Scan for the cell matching the given text and deliver its [X, Y] coordinate at center. 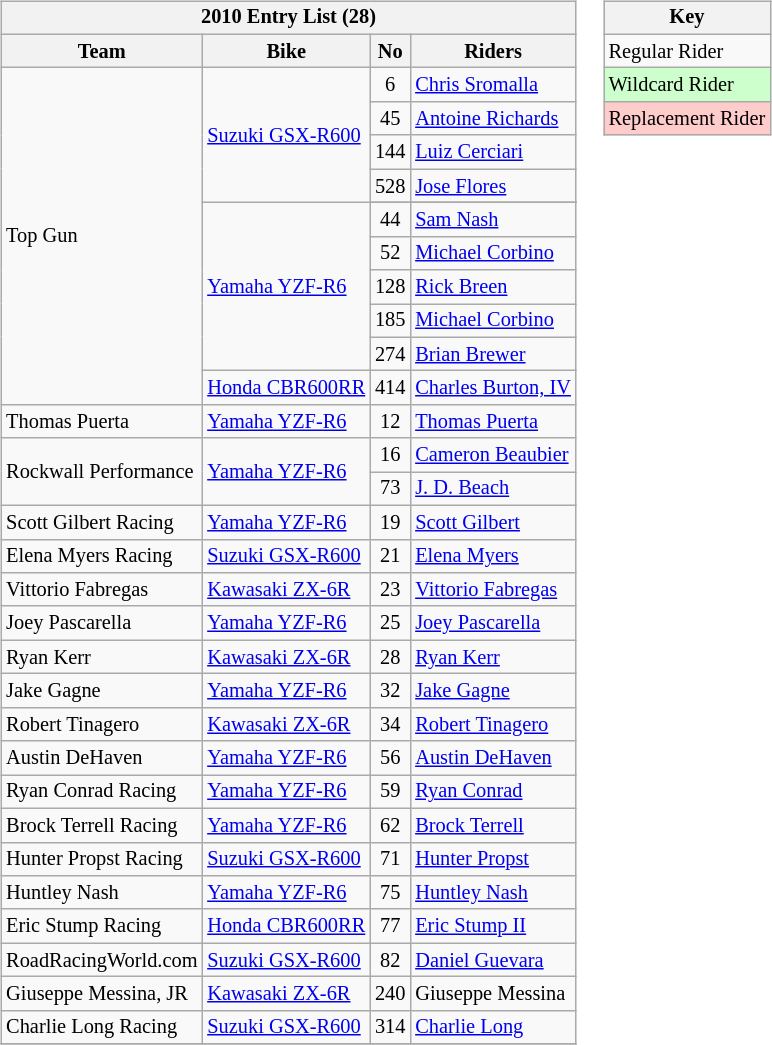
Brock Terrell [492, 825]
73 [390, 489]
Ryan Conrad [492, 792]
Rockwall Performance [102, 472]
Chris Sromalla [492, 85]
Scott Gilbert [492, 522]
144 [390, 152]
RoadRacingWorld.com [102, 960]
414 [390, 388]
52 [390, 253]
Hunter Propst [492, 859]
59 [390, 792]
Elena Myers [492, 556]
128 [390, 287]
274 [390, 354]
12 [390, 422]
J. D. Beach [492, 489]
Key [687, 18]
240 [390, 994]
Elena Myers Racing [102, 556]
No [390, 51]
Giuseppe Messina [492, 994]
62 [390, 825]
Eric Stump Racing [102, 926]
44 [390, 220]
Daniel Guevara [492, 960]
6 [390, 85]
77 [390, 926]
34 [390, 724]
314 [390, 1027]
Replacement Rider [687, 119]
Rick Breen [492, 287]
28 [390, 657]
Luiz Cerciari [492, 152]
185 [390, 321]
2010 Entry List (28) [288, 18]
Cameron Beaubier [492, 455]
Riders [492, 51]
Eric Stump II [492, 926]
Antoine Richards [492, 119]
Giuseppe Messina, JR [102, 994]
Bike [286, 51]
19 [390, 522]
Sam Nash [492, 220]
Charlie Long Racing [102, 1027]
Hunter Propst Racing [102, 859]
Jose Flores [492, 186]
Regular Rider [687, 51]
Brian Brewer [492, 354]
Scott Gilbert Racing [102, 522]
Team [102, 51]
32 [390, 691]
56 [390, 758]
45 [390, 119]
Brock Terrell Racing [102, 825]
75 [390, 893]
71 [390, 859]
23 [390, 590]
21 [390, 556]
Charles Burton, IV [492, 388]
16 [390, 455]
Ryan Conrad Racing [102, 792]
25 [390, 623]
Charlie Long [492, 1027]
528 [390, 186]
Top Gun [102, 236]
82 [390, 960]
Wildcard Rider [687, 85]
